Return (X, Y) of the center of cell containing provided text 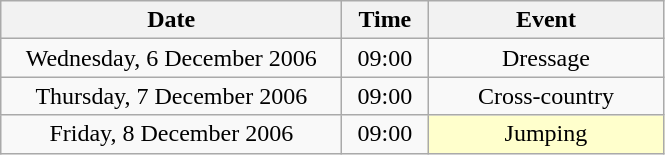
Event (546, 20)
Cross-country (546, 96)
Time (385, 20)
Wednesday, 6 December 2006 (172, 58)
Thursday, 7 December 2006 (172, 96)
Friday, 8 December 2006 (172, 134)
Jumping (546, 134)
Date (172, 20)
Dressage (546, 58)
